Return (X, Y) of the center of cell containing provided text 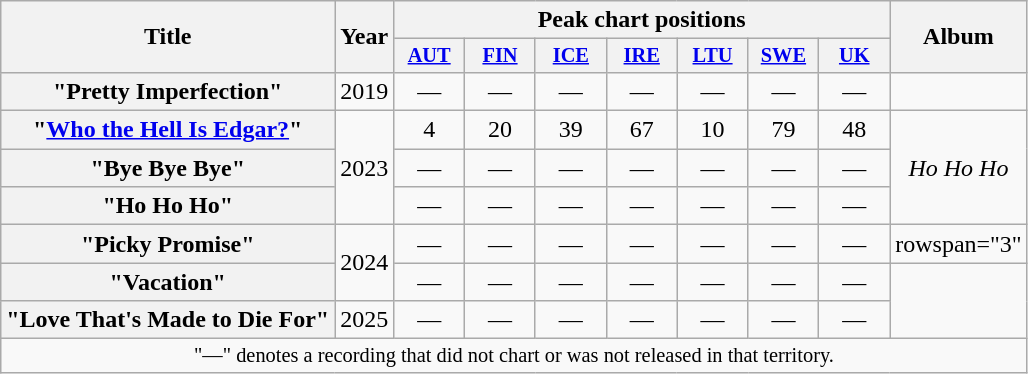
4 (430, 130)
FIN (500, 56)
10 (712, 130)
"Picky Promise" (168, 244)
Year (364, 37)
79 (784, 130)
AUT (430, 56)
39 (570, 130)
2024 (364, 263)
2019 (364, 91)
"—" denotes a recording that did not chart or was not released in that territory. (514, 356)
LTU (712, 56)
rowspan="3" (959, 244)
"Ho Ho Ho" (168, 206)
"Who the Hell Is Edgar?" (168, 130)
"Pretty Imperfection" (168, 91)
2023 (364, 168)
UK (854, 56)
"Vacation" (168, 282)
Ho Ho Ho (959, 168)
ICE (570, 56)
Album (959, 37)
IRE (642, 56)
"Bye Bye Bye" (168, 168)
48 (854, 130)
SWE (784, 56)
20 (500, 130)
Peak chart positions (642, 20)
67 (642, 130)
2025 (364, 320)
Title (168, 37)
"Love That's Made to Die For" (168, 320)
